Extract the [X, Y] coordinate from the center of the cell holding the provided text.  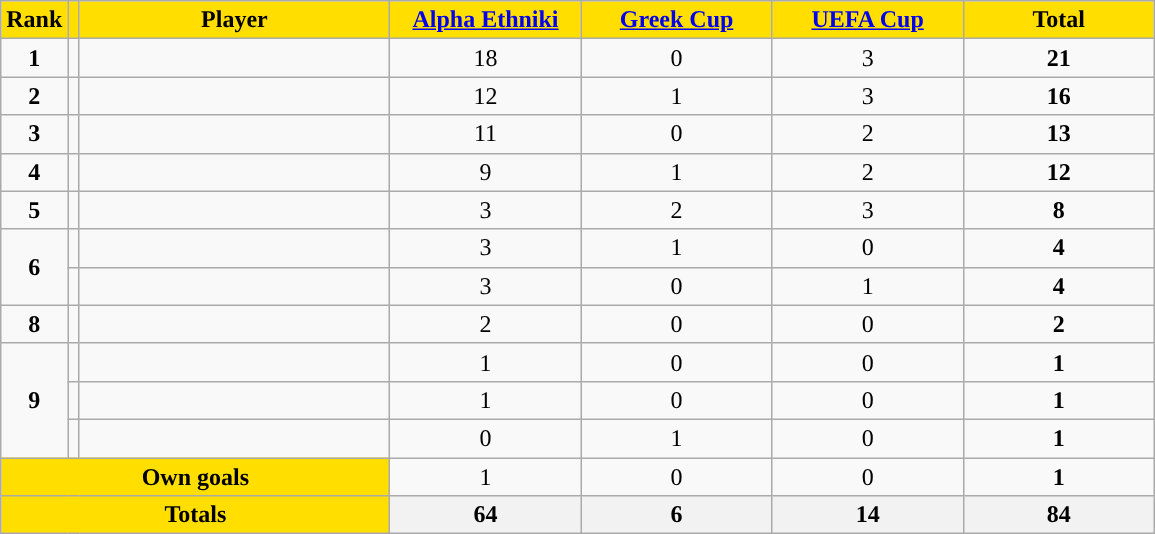
14 [868, 515]
Own goals [196, 477]
64 [486, 515]
Alpha Ethniki [486, 20]
84 [1058, 515]
16 [1058, 96]
Player [234, 20]
Totals [196, 515]
5 [34, 210]
Total [1058, 20]
11 [486, 134]
Greek Cup [676, 20]
UEFA Cup [868, 20]
Rank [34, 20]
18 [486, 58]
13 [1058, 134]
21 [1058, 58]
